Scan for the cell matching the given text and deliver its [X, Y] coordinate at center. 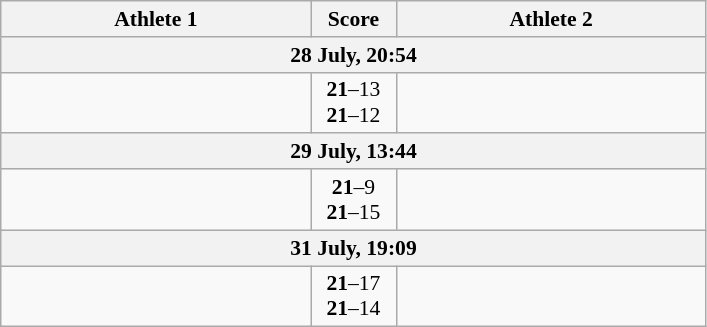
21–1321–12 [354, 102]
29 July, 13:44 [354, 152]
21–1721–14 [354, 296]
Athlete 2 [551, 19]
31 July, 19:09 [354, 248]
Athlete 1 [156, 19]
Score [354, 19]
21–921–15 [354, 200]
28 July, 20:54 [354, 55]
